Extract the (x, y) coordinate from the center of the cell holding the provided text.  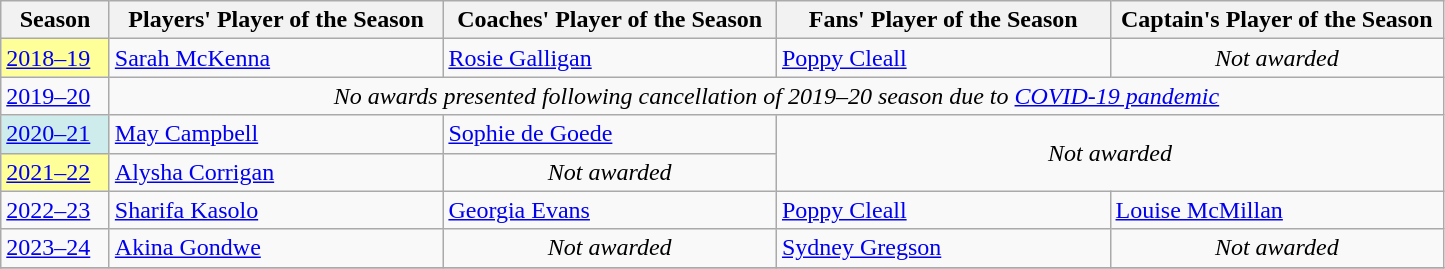
Season (56, 20)
Captain's Player of the Season (1277, 20)
May Campbell (276, 134)
Louise McMillan (1277, 210)
2019–20 (56, 96)
2021–22 (56, 172)
Alysha Corrigan (276, 172)
Georgia Evans (610, 210)
2022–23 (56, 210)
Sharifa Kasolo (276, 210)
2018–19 (56, 58)
2023–24 (56, 248)
Fans' Player of the Season (943, 20)
Sophie de Goede (610, 134)
Coaches' Player of the Season (610, 20)
Sydney Gregson (943, 248)
No awards presented following cancellation of 2019–20 season due to COVID-19 pandemic (776, 96)
Akina Gondwe (276, 248)
Sarah McKenna (276, 58)
Players' Player of the Season (276, 20)
Rosie Galligan (610, 58)
2020–21 (56, 134)
